Provide the [X, Y] coordinate of the cell's center where the given text is located.  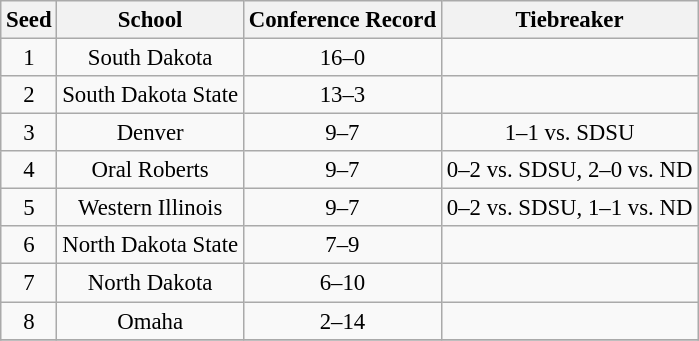
7–9 [342, 245]
6–10 [342, 283]
South Dakota State [150, 95]
0–2 vs. SDSU, 2–0 vs. ND [569, 170]
Denver [150, 133]
0–2 vs. SDSU, 1–1 vs. ND [569, 208]
13–3 [342, 95]
North Dakota State [150, 245]
Conference Record [342, 20]
1–1 vs. SDSU [569, 133]
School [150, 20]
Seed [29, 20]
7 [29, 283]
3 [29, 133]
North Dakota [150, 283]
Tiebreaker [569, 20]
1 [29, 58]
Oral Roberts [150, 170]
6 [29, 245]
16–0 [342, 58]
2–14 [342, 321]
South Dakota [150, 58]
4 [29, 170]
Western Illinois [150, 208]
Omaha [150, 321]
5 [29, 208]
2 [29, 95]
8 [29, 321]
